Locate the cell with the specified text and output its (x, y) center coordinate. 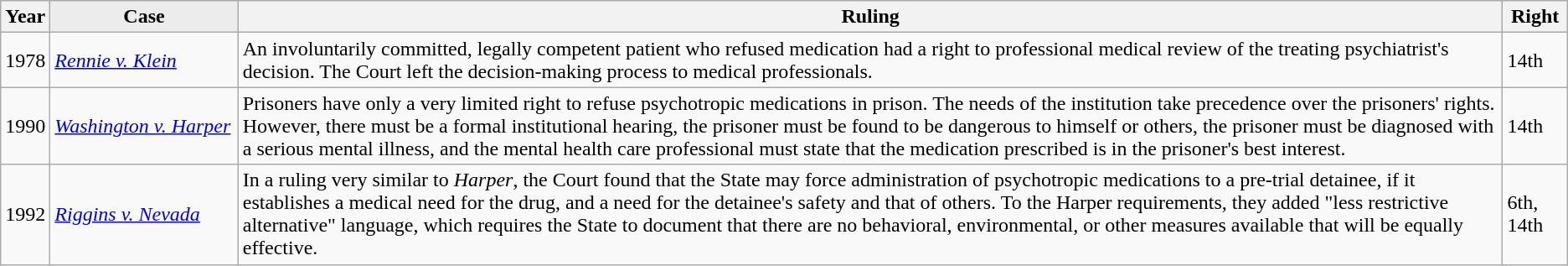
1990 (25, 126)
Right (1534, 17)
1992 (25, 215)
1978 (25, 60)
Ruling (870, 17)
6th, 14th (1534, 215)
Case (144, 17)
Year (25, 17)
Riggins v. Nevada (144, 215)
Rennie v. Klein (144, 60)
Washington v. Harper (144, 126)
